Detect which cell encompasses the target text, then output its (X, Y) center coordinate. 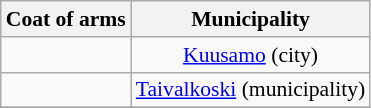
Municipality (250, 19)
Coat of arms (66, 19)
Kuusamo (city) (250, 55)
Taivalkoski (municipality) (250, 90)
